Find where the given text appears and provide that cell's center as [x, y] coordinate. 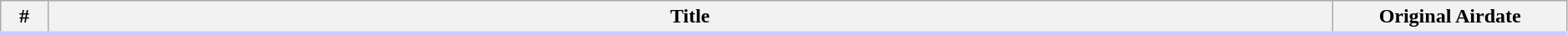
Title [690, 17]
Original Airdate [1450, 17]
# [24, 17]
